Extract the [X, Y] coordinate from the center of the cell holding the provided text.  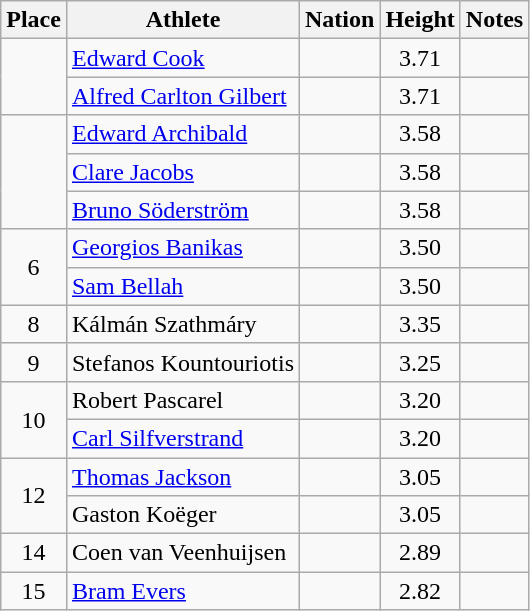
12 [34, 496]
Bram Evers [182, 591]
Alfred Carlton Gilbert [182, 96]
Place [34, 20]
Robert Pascarel [182, 400]
Edward Cook [182, 58]
Notes [494, 20]
8 [34, 324]
Nation [340, 20]
9 [34, 362]
Thomas Jackson [182, 477]
2.82 [420, 591]
Height [420, 20]
10 [34, 419]
14 [34, 553]
Carl Silfverstrand [182, 438]
Bruno Söderström [182, 210]
Edward Archibald [182, 134]
Stefanos Kountouriotis [182, 362]
Coen van Veenhuijsen [182, 553]
Clare Jacobs [182, 172]
Sam Bellah [182, 286]
6 [34, 267]
Athlete [182, 20]
Gaston Koëger [182, 515]
Georgios Banikas [182, 248]
3.35 [420, 324]
3.25 [420, 362]
2.89 [420, 553]
15 [34, 591]
Kálmán Szathmáry [182, 324]
